Find where the given text appears and provide that cell's center as (x, y) coordinate. 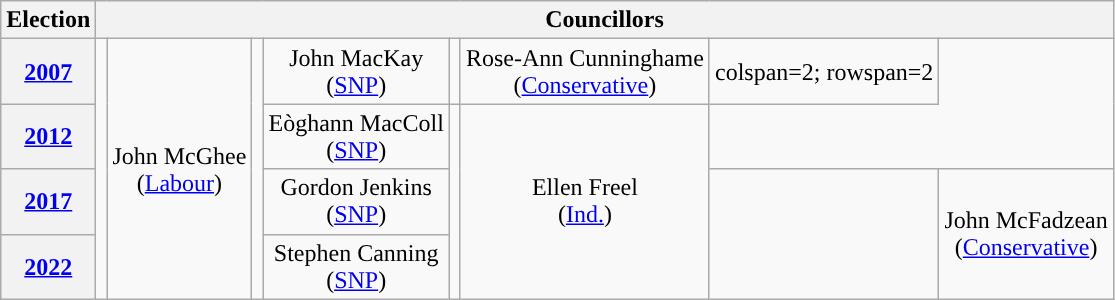
2022 (48, 266)
John MacKay(SNP) (356, 72)
Gordon Jenkins(SNP) (356, 202)
Rose-Ann Cunninghame(Conservative) (584, 72)
Stephen Canning(SNP) (356, 266)
2007 (48, 72)
John McFadzean(Conservative) (1026, 234)
Eòghann MacColl(SNP) (356, 136)
colspan=2; rowspan=2 (824, 72)
John McGhee(Labour) (180, 169)
Election (48, 20)
2017 (48, 202)
Councillors (604, 20)
2012 (48, 136)
Ellen Freel(Ind.) (584, 202)
